Return the [X, Y] coordinate for the center point of the cell that contains the specified text.  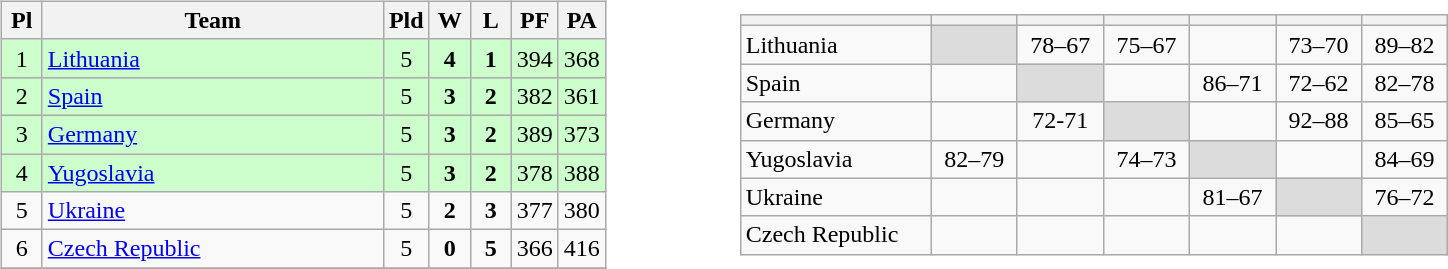
92–88 [1319, 121]
416 [582, 249]
75–67 [1146, 45]
378 [534, 173]
368 [582, 58]
82–78 [1405, 83]
0 [450, 249]
W [450, 20]
82–79 [974, 159]
84–69 [1405, 159]
89–82 [1405, 45]
382 [534, 96]
6 [22, 249]
74–73 [1146, 159]
389 [534, 134]
73–70 [1319, 45]
78–67 [1060, 45]
373 [582, 134]
361 [582, 96]
366 [534, 249]
Team [212, 20]
PF [534, 20]
Pl [22, 20]
86–71 [1232, 83]
PA [582, 20]
76–72 [1405, 197]
L [490, 20]
81–67 [1232, 197]
394 [534, 58]
388 [582, 173]
72-71 [1060, 121]
380 [582, 211]
377 [534, 211]
Pld [406, 20]
72–62 [1319, 83]
85–65 [1405, 121]
